Provide the (x, y) coordinate of the cell's center where the given text is located.  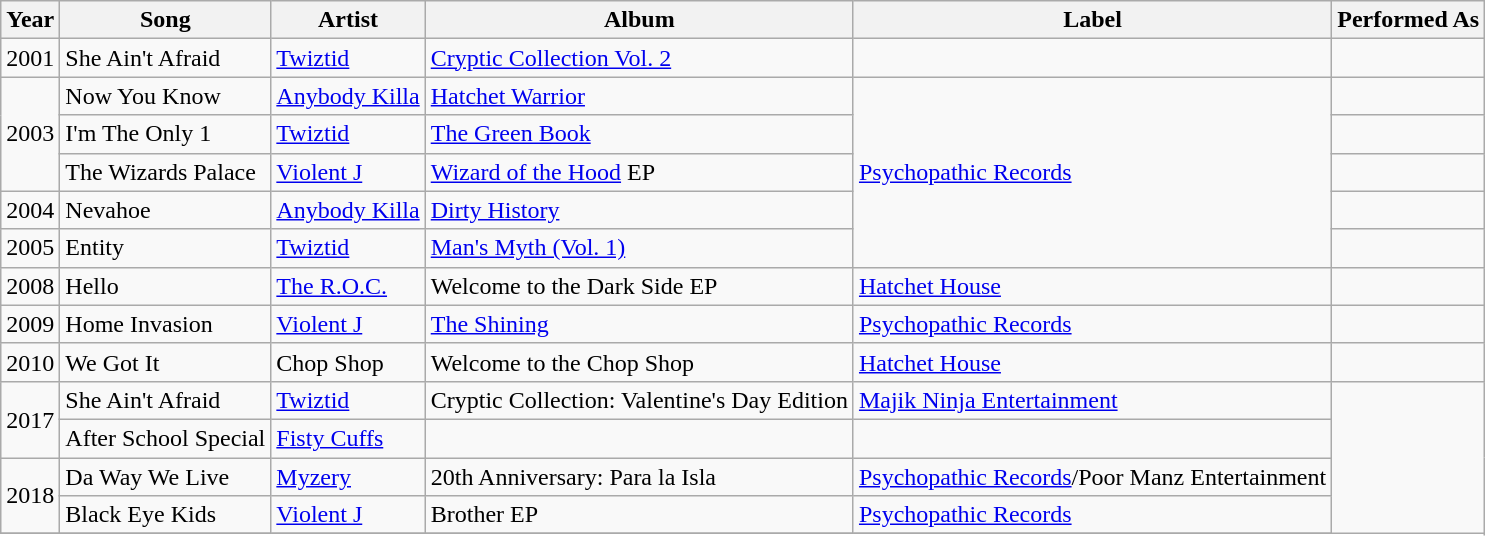
Dirty History (639, 210)
2018 (30, 496)
Entity (166, 248)
The Wizards Palace (166, 172)
Myzery (348, 477)
2009 (30, 324)
Label (1092, 20)
Performed As (1408, 20)
The Green Book (639, 134)
Home Invasion (166, 324)
Brother EP (639, 515)
Now You Know (166, 96)
Artist (348, 20)
2001 (30, 58)
Chop Shop (348, 362)
Black Eye Kids (166, 515)
Year (30, 20)
The R.O.C. (348, 286)
2005 (30, 248)
Wizard of the Hood EP (639, 172)
Hello (166, 286)
Psychopathic Records/Poor Manz Entertainment (1092, 477)
We Got It (166, 362)
I'm The Only 1 (166, 134)
2010 (30, 362)
2003 (30, 134)
Cryptic Collection Vol. 2 (639, 58)
Nevahoe (166, 210)
The Shining (639, 324)
Hatchet Warrior (639, 96)
2008 (30, 286)
20th Anniversary: Para la Isla (639, 477)
Song (166, 20)
Welcome to the Chop Shop (639, 362)
2004 (30, 210)
After School Special (166, 438)
Welcome to the Dark Side EP (639, 286)
Album (639, 20)
Majik Ninja Entertainment (1092, 400)
Man's Myth (Vol. 1) (639, 248)
2017 (30, 419)
Fisty Cuffs (348, 438)
Da Way We Live (166, 477)
Cryptic Collection: Valentine's Day Edition (639, 400)
